For the text-containing cell, return its midpoint in (X, Y) coordinate format. 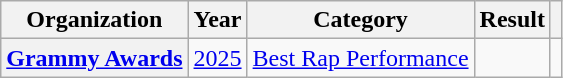
Best Rap Performance (360, 58)
Category (360, 20)
Organization (94, 20)
Grammy Awards (94, 58)
Result (512, 20)
Year (218, 20)
2025 (218, 58)
